Find where the given text appears and provide that cell's center as (x, y) coordinate. 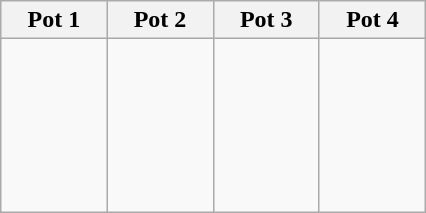
Pot 2 (160, 20)
Pot 1 (54, 20)
Pot 4 (372, 20)
Pot 3 (266, 20)
